Search for the cell housing the specified text and yield its [X, Y] center coordinate. 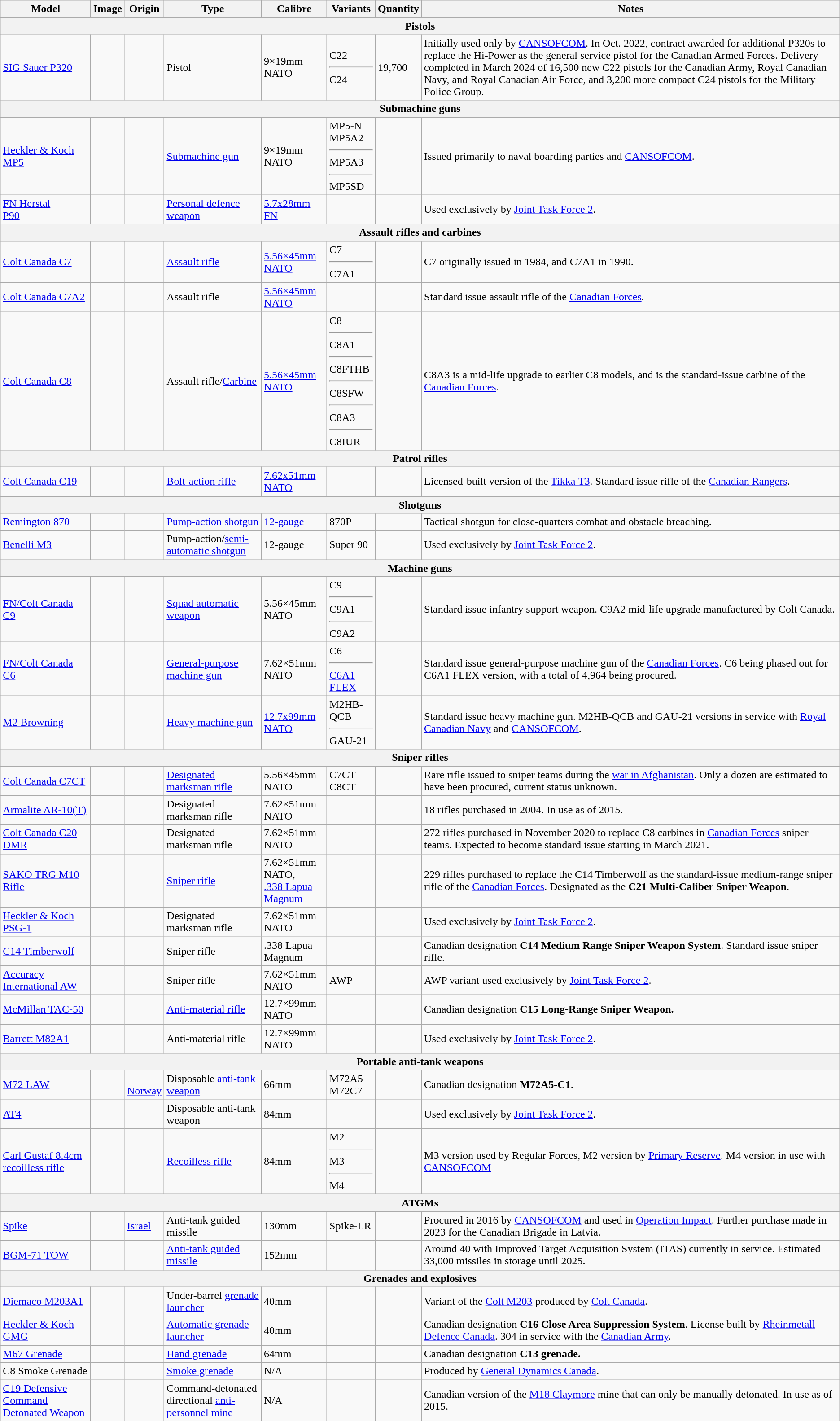
152mm [294, 1255]
Personal defence weapon [213, 209]
Colt Canada C7A2 [46, 297]
Submachine gun [213, 156]
Machine guns [420, 568]
M2M3M4 [351, 1162]
C7C7A1 [351, 262]
Command-detonated directional anti-personnel mine [213, 1400]
Type [213, 9]
Variants [351, 9]
Standard issue assault rifle of the Canadian Forces. [631, 297]
M72A5M72C7 [351, 1085]
Assault rifles and carbines [420, 232]
Heckler & Koch MP5 [46, 156]
SIG Sauer P320 [46, 67]
MP5-NMP5A2MP5A3MP5SD [351, 156]
12.7x99mm NATO [294, 723]
BGM-71 TOW [46, 1255]
Submachine guns [420, 109]
C22C24 [351, 67]
Shotguns [420, 505]
Colt Canada C8 [46, 381]
Heckler & Koch PSG-1 [46, 922]
C9C9A1C9A2 [351, 610]
870P [351, 522]
Notes [631, 9]
Remington 870 [46, 522]
Hand grenade [213, 1354]
McMillan TAC-50 [46, 1009]
Standard issue infantry support weapon. C9A2 mid-life upgrade manufactured by Colt Canada. [631, 610]
Sniper rifles [420, 758]
C8 Smoke Grenade [46, 1371]
Smoke grenade [213, 1371]
AWP variant used exclusively by Joint Task Force 2. [631, 980]
M72 LAW [46, 1085]
Canadian designation C15 Long-Range Sniper Weapon. [631, 1009]
Benelli M3 [46, 545]
Bolt-action rifle [213, 481]
Portable anti-tank weapons [420, 1062]
5.7x28mm FN [294, 209]
Issued primarily to naval boarding parties and CANSOFCOM. [631, 156]
7.62×51mm NATO,.338 Lapua Magnum [294, 881]
C8C8A1C8FTHBC8SFWC8A3C8IUR [351, 381]
C6C6A1 FLEX [351, 669]
Heavy machine gun [213, 723]
Variant of the Colt M203 produced by Colt Canada. [631, 1302]
Standard issue general-purpose machine gun of the Canadian Forces. C6 being phased out for C6A1 FLEX version, with a total of 4,964 being procured. [631, 669]
Pump-action/semi-automatic shotgun [213, 545]
C14 Timberwolf [46, 951]
Standard issue heavy machine gun. M2HB-QCB and GAU-21 versions in service with Royal Canadian Navy and CANSOFCOM. [631, 723]
Pistols [420, 26]
Canadian designation C16 Close Area Suppression System. License built by Rheinmetall Defence Canada. 304 in service with the Canadian Army. [631, 1330]
66mm [294, 1085]
Origin [144, 9]
C7 originally issued in 1984, and C7A1 in 1990. [631, 262]
Norway [144, 1085]
Accuracy International AW [46, 980]
64mm [294, 1354]
Colt Canada C20 DMR [46, 839]
Around 40 with Improved Target Acquisition System (ITAS) currently in service. Estimated 33,000 missiles in storage until 2025. [631, 1255]
Pump-action shotgun [213, 522]
Produced by General Dynamics Canada. [631, 1371]
Barrett M82A1 [46, 1039]
Under-barrel grenade launcher [213, 1302]
Calibre [294, 9]
AWP [351, 980]
.338 Lapua Magnum [294, 951]
Licensed-built version of the Tikka T3. Standard issue rifle of the Canadian Rangers. [631, 481]
Automatic grenade launcher [213, 1330]
Colt Canada C7 [46, 262]
Spike [46, 1226]
ATGMs [420, 1203]
FN/Colt Canada C9 [46, 610]
M2HB-QCBGAU-21 [351, 723]
Tactical shotgun for close-quarters combat and obstacle breaching. [631, 522]
Rare rifle issued to sniper teams during the war in Afghanistan. Only a dozen are estimated to have been procured, current status unknown. [631, 781]
Model [46, 9]
SAKO TRG M10 Rifle [46, 881]
Colt Canada C7CT [46, 781]
18 rifles purchased in 2004. In use as of 2015. [631, 810]
Pistol [213, 67]
Canadian version of the M18 Claymore mine that can only be manually detonated. In use as of 2015. [631, 1400]
Quantity [398, 9]
Super 90 [351, 545]
Israel [144, 1226]
C19 Defensive Command Detonated Weapon [46, 1400]
Patrol rifles [420, 458]
Assault rifle/Carbine [213, 381]
M2 Browning [46, 723]
Spike-LR [351, 1226]
C7CTC8CT [351, 781]
Canadian designation C14 Medium Range Sniper Weapon System. Standard issue sniper rifle. [631, 951]
Diemaco M203A1 [46, 1302]
19,700 [398, 67]
Heckler & Koch GMG [46, 1330]
FN/Colt Canada C6 [46, 669]
Grenades and explosives [420, 1278]
FN HerstalP90 [46, 209]
130mm [294, 1226]
AT4 [46, 1114]
General-purpose machine gun [213, 669]
Squad automatic weapon [213, 610]
Recoilless rifle [213, 1162]
Canadian designation C13 grenade. [631, 1354]
M3 version used by Regular Forces, M2 version by Primary Reserve. M4 version in use with CANSOFCOM [631, 1162]
Armalite AR-10(T) [46, 810]
Image [108, 9]
M67 Grenade [46, 1354]
Carl Gustaf 8.4cm recoilless rifle [46, 1162]
Canadian designation M72A5-C1. [631, 1085]
7.62x51mm NATO [294, 481]
Procured in 2016 by CANSOFCOM and used in Operation Impact. Further purchase made in 2023 for the Canadian Brigade in Latvia. [631, 1226]
Colt Canada C19 [46, 481]
C8A3 is a mid-life upgrade to earlier C8 models, and is the standard-issue carbine of the Canadian Forces. [631, 381]
